Detect which cell encompasses the target text, then output its (x, y) center coordinate. 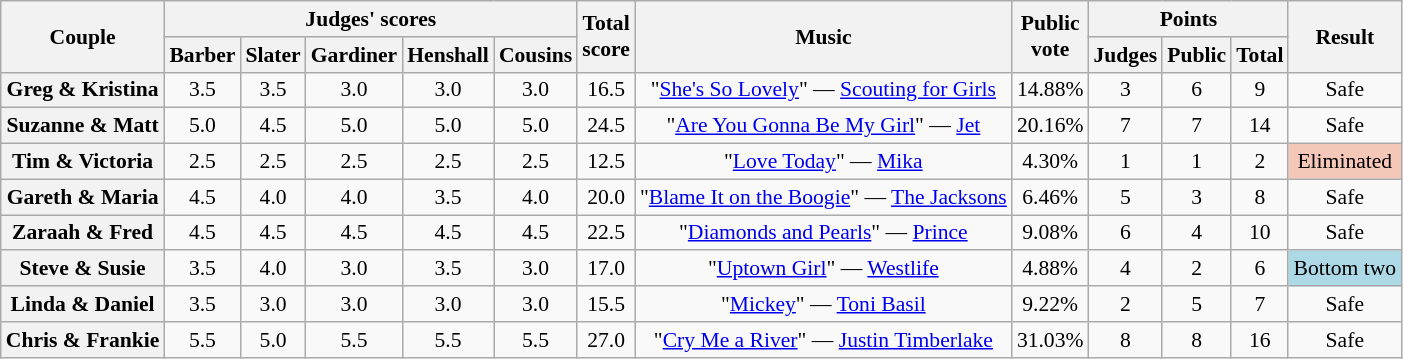
Gareth & Maria (83, 197)
Publicvote (1050, 36)
Gardiner (354, 55)
9 (1260, 90)
14 (1260, 126)
4.88% (1050, 269)
Tim & Victoria (83, 162)
Bottom two (1344, 269)
Eliminated (1344, 162)
Cousins (536, 55)
20.0 (606, 197)
"Mickey" — Toni Basil (824, 304)
20.16% (1050, 126)
27.0 (606, 340)
31.03% (1050, 340)
Public (1196, 55)
Henshall (448, 55)
"Blame It on the Boogie" — The Jacksons (824, 197)
Suzanne & Matt (83, 126)
Judges' scores (370, 19)
"Uptown Girl" — Westlife (824, 269)
22.5 (606, 233)
6.46% (1050, 197)
Barber (202, 55)
24.5 (606, 126)
Zaraah & Fred (83, 233)
"She's So Lovely" — Scouting for Girls (824, 90)
"Love Today" — Mika (824, 162)
"Cry Me a River" — Justin Timberlake (824, 340)
Greg & Kristina (83, 90)
12.5 (606, 162)
15.5 (606, 304)
Couple (83, 36)
Steve & Susie (83, 269)
"Diamonds and Pearls" — Prince (824, 233)
9.08% (1050, 233)
Points (1189, 19)
16 (1260, 340)
4.30% (1050, 162)
10 (1260, 233)
Result (1344, 36)
Linda & Daniel (83, 304)
9.22% (1050, 304)
Total (1260, 55)
Chris & Frankie (83, 340)
Judges (1126, 55)
16.5 (606, 90)
Totalscore (606, 36)
"Are You Gonna Be My Girl" — Jet (824, 126)
17.0 (606, 269)
Music (824, 36)
14.88% (1050, 90)
Slater (272, 55)
